For the text-containing cell, return its midpoint in (X, Y) coordinate format. 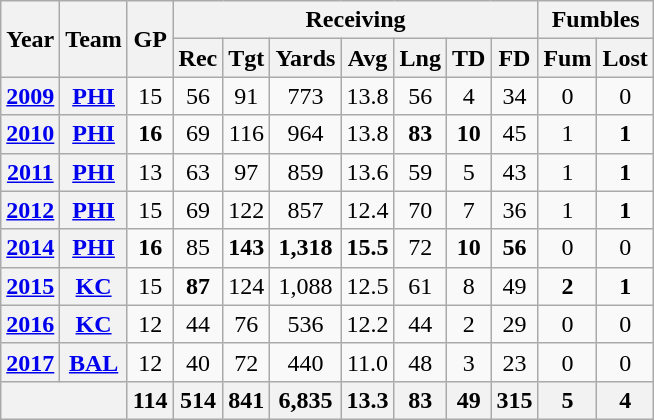
59 (420, 172)
45 (514, 134)
91 (246, 96)
FD (514, 58)
2011 (30, 172)
7 (468, 210)
23 (514, 362)
61 (420, 286)
29 (514, 324)
841 (246, 400)
Fum (568, 58)
Team (94, 39)
34 (514, 96)
76 (246, 324)
Yards (306, 58)
TD (468, 58)
2010 (30, 134)
514 (198, 400)
15.5 (368, 248)
Avg (368, 58)
2014 (30, 248)
857 (306, 210)
43 (514, 172)
122 (246, 210)
1,318 (306, 248)
116 (246, 134)
859 (306, 172)
87 (198, 286)
114 (150, 400)
964 (306, 134)
2016 (30, 324)
1,088 (306, 286)
Fumbles (596, 20)
GP (150, 39)
3 (468, 362)
85 (198, 248)
440 (306, 362)
40 (198, 362)
63 (198, 172)
Rec (198, 58)
315 (514, 400)
Receiving (356, 20)
70 (420, 210)
Year (30, 39)
8 (468, 286)
12.2 (368, 324)
13.6 (368, 172)
2012 (30, 210)
97 (246, 172)
536 (306, 324)
13.3 (368, 400)
Tgt (246, 58)
6,835 (306, 400)
13 (150, 172)
Lost (625, 58)
2009 (30, 96)
12.4 (368, 210)
11.0 (368, 362)
Lng (420, 58)
36 (514, 210)
773 (306, 96)
48 (420, 362)
12.5 (368, 286)
BAL (94, 362)
2015 (30, 286)
143 (246, 248)
124 (246, 286)
2017 (30, 362)
